From the cell containing the given text, extract its center point as (X, Y) coordinate. 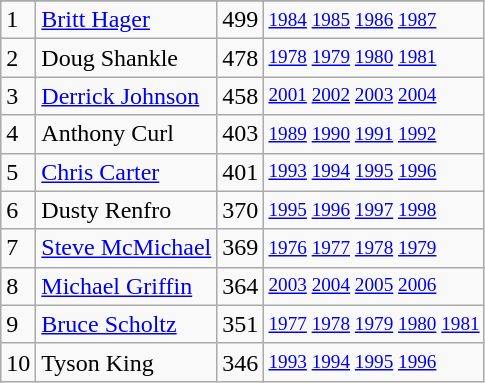
Derrick Johnson (126, 96)
2001 2002 2003 2004 (374, 96)
370 (240, 210)
Chris Carter (126, 172)
Michael Griffin (126, 286)
Tyson King (126, 362)
Dusty Renfro (126, 210)
499 (240, 20)
1 (18, 20)
364 (240, 286)
1984 1985 1986 1987 (374, 20)
1977 1978 1979 1980 1981 (374, 324)
9 (18, 324)
5 (18, 172)
351 (240, 324)
10 (18, 362)
8 (18, 286)
458 (240, 96)
Britt Hager (126, 20)
401 (240, 172)
Anthony Curl (126, 134)
Steve McMichael (126, 248)
Bruce Scholtz (126, 324)
2 (18, 58)
3 (18, 96)
7 (18, 248)
4 (18, 134)
1989 1990 1991 1992 (374, 134)
Doug Shankle (126, 58)
1995 1996 1997 1998 (374, 210)
346 (240, 362)
1978 1979 1980 1981 (374, 58)
478 (240, 58)
403 (240, 134)
2003 2004 2005 2006 (374, 286)
6 (18, 210)
1976 1977 1978 1979 (374, 248)
369 (240, 248)
